For the text-containing cell, return its midpoint in (x, y) coordinate format. 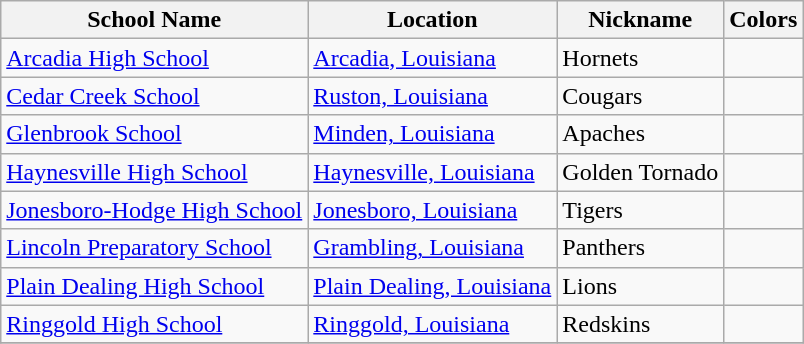
Haynesville High School (154, 172)
Colors (764, 20)
Lincoln Preparatory School (154, 248)
Plain Dealing High School (154, 286)
Hornets (640, 58)
Ringgold, Louisiana (432, 324)
Nickname (640, 20)
Redskins (640, 324)
Location (432, 20)
Cougars (640, 96)
Arcadia, Louisiana (432, 58)
Haynesville, Louisiana (432, 172)
Jonesboro-Hodge High School (154, 210)
Glenbrook School (154, 134)
Golden Tornado (640, 172)
School Name (154, 20)
Panthers (640, 248)
Arcadia High School (154, 58)
Apaches (640, 134)
Jonesboro, Louisiana (432, 210)
Tigers (640, 210)
Minden, Louisiana (432, 134)
Ruston, Louisiana (432, 96)
Grambling, Louisiana (432, 248)
Ringgold High School (154, 324)
Cedar Creek School (154, 96)
Plain Dealing, Louisiana (432, 286)
Lions (640, 286)
